Determine the (x, y) coordinate at the center of the cell enclosing the given text.  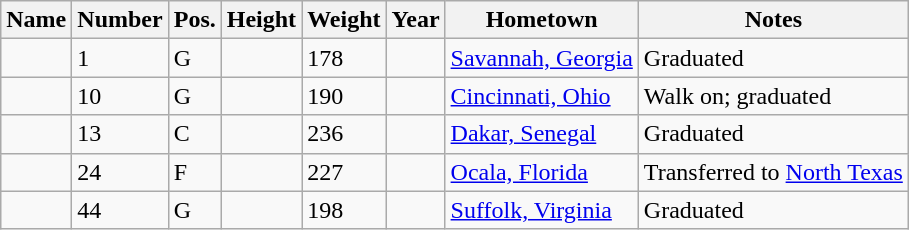
198 (344, 210)
Transferred to North Texas (773, 172)
Ocala, Florida (542, 172)
Pos. (194, 20)
Dakar, Senegal (542, 134)
C (194, 134)
13 (120, 134)
Notes (773, 20)
Hometown (542, 20)
Height (261, 20)
F (194, 172)
Suffolk, Virginia (542, 210)
10 (120, 96)
Number (120, 20)
236 (344, 134)
Walk on; graduated (773, 96)
Name (36, 20)
190 (344, 96)
24 (120, 172)
Weight (344, 20)
44 (120, 210)
Year (416, 20)
227 (344, 172)
1 (120, 58)
Cincinnati, Ohio (542, 96)
Savannah, Georgia (542, 58)
178 (344, 58)
